Identify which cell holds the provided text, then report its [X, Y] central coordinate. 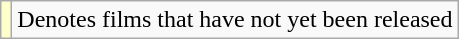
Denotes films that have not yet been released [235, 20]
